For the text-containing cell, return its midpoint in (X, Y) coordinate format. 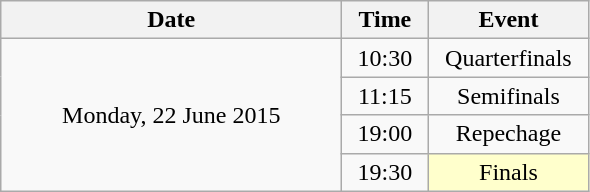
19:00 (385, 134)
Monday, 22 June 2015 (172, 115)
Quarterfinals (508, 58)
Semifinals (508, 96)
10:30 (385, 58)
Finals (508, 172)
Date (172, 20)
11:15 (385, 96)
Time (385, 20)
Event (508, 20)
19:30 (385, 172)
Repechage (508, 134)
